Determine the [X, Y] coordinate at the center of the cell enclosing the given text.  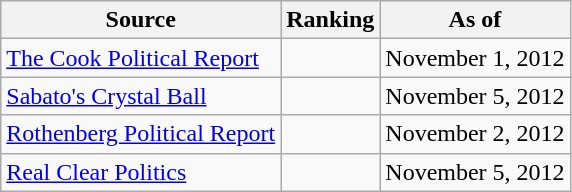
Rothenberg Political Report [141, 134]
The Cook Political Report [141, 58]
Real Clear Politics [141, 172]
Sabato's Crystal Ball [141, 96]
Source [141, 20]
November 2, 2012 [475, 134]
November 1, 2012 [475, 58]
As of [475, 20]
Ranking [330, 20]
